From the cell containing the given text, extract its center point as [X, Y] coordinate. 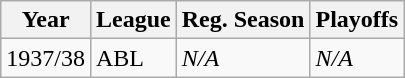
1937/38 [46, 58]
Reg. Season [243, 20]
ABL [133, 58]
Year [46, 20]
League [133, 20]
Playoffs [357, 20]
